Search for the cell housing the specified text and yield its [x, y] center coordinate. 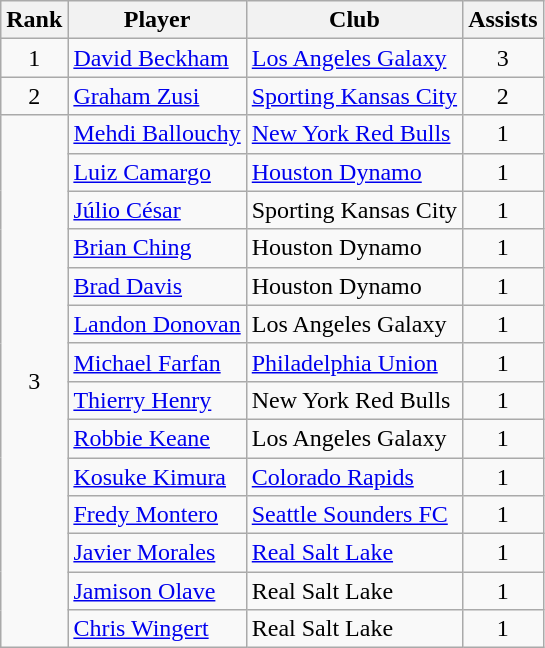
Graham Zusi [157, 96]
Robbie Keane [157, 438]
Kosuke Kimura [157, 477]
Brad Davis [157, 286]
Rank [34, 20]
Seattle Sounders FC [354, 515]
Club [354, 20]
Player [157, 20]
Colorado Rapids [354, 477]
David Beckham [157, 58]
Luiz Camargo [157, 172]
Michael Farfan [157, 362]
Brian Ching [157, 248]
Chris Wingert [157, 629]
Landon Donovan [157, 324]
Thierry Henry [157, 400]
Jamison Olave [157, 591]
Júlio César [157, 210]
Mehdi Ballouchy [157, 134]
Assists [503, 20]
Javier Morales [157, 553]
Fredy Montero [157, 515]
Philadelphia Union [354, 362]
